Detect which cell encompasses the target text, then output its [X, Y] center coordinate. 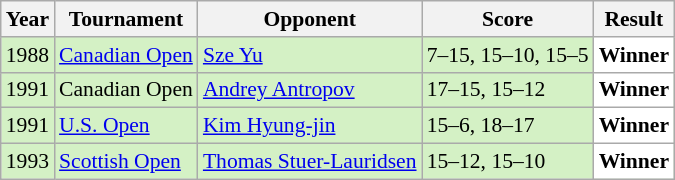
7–15, 15–10, 15–5 [508, 55]
1993 [28, 162]
Tournament [126, 19]
Result [634, 19]
Scottish Open [126, 162]
Opponent [310, 19]
Score [508, 19]
1988 [28, 55]
15–12, 15–10 [508, 162]
15–6, 18–17 [508, 126]
Year [28, 19]
Sze Yu [310, 55]
U.S. Open [126, 126]
Kim Hyung-jin [310, 126]
17–15, 15–12 [508, 90]
Thomas Stuer-Lauridsen [310, 162]
Andrey Antropov [310, 90]
